Determine the [X, Y] coordinate at the center of the cell enclosing the given text.  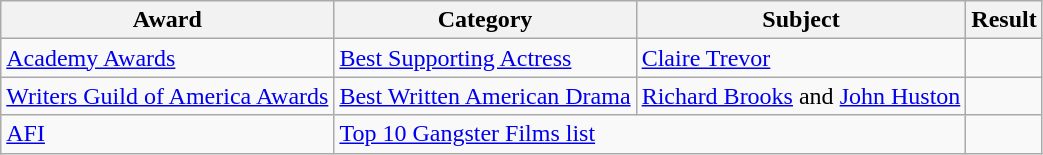
Category [485, 20]
Academy Awards [168, 58]
Award [168, 20]
Best Written American Drama [485, 96]
Richard Brooks and John Huston [801, 96]
Top 10 Gangster Films list [650, 134]
Result [1004, 20]
Best Supporting Actress [485, 58]
Claire Trevor [801, 58]
Writers Guild of America Awards [168, 96]
AFI [168, 134]
Subject [801, 20]
